Output the (X, Y) coordinate of the center of the cell containing the given text.  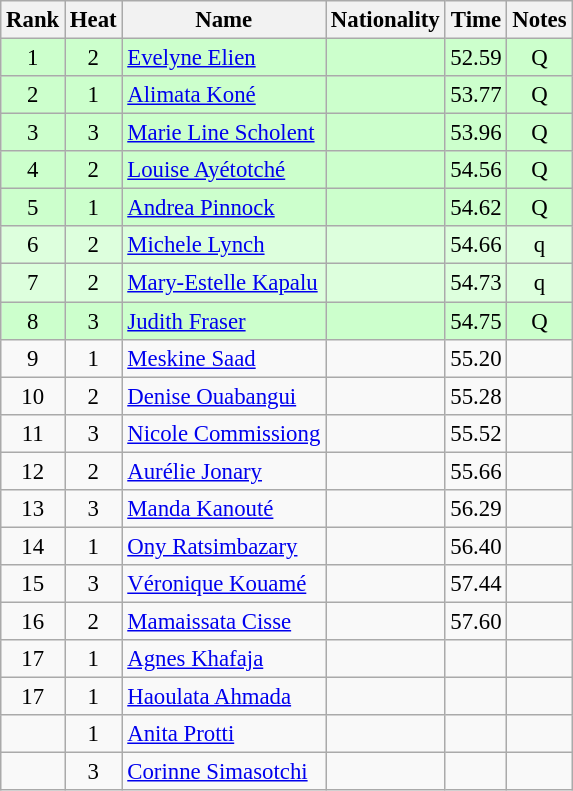
Haoulata Ahmada (224, 697)
Corinne Simasotchi (224, 772)
56.29 (476, 509)
12 (33, 471)
13 (33, 509)
54.56 (476, 170)
Judith Fraser (224, 321)
Meskine Saad (224, 358)
Manda Kanouté (224, 509)
11 (33, 433)
14 (33, 546)
55.20 (476, 358)
9 (33, 358)
57.44 (476, 584)
54.75 (476, 321)
16 (33, 621)
Anita Protti (224, 734)
Denise Ouabangui (224, 396)
7 (33, 283)
Name (224, 20)
Michele Lynch (224, 245)
Nicole Commissiong (224, 433)
53.96 (476, 133)
Rank (33, 20)
54.62 (476, 208)
Agnes Khafaja (224, 659)
54.73 (476, 283)
Alimata Koné (224, 95)
5 (33, 208)
Time (476, 20)
Louise Ayétotché (224, 170)
8 (33, 321)
Ony Ratsimbazary (224, 546)
Mary-Estelle Kapalu (224, 283)
15 (33, 584)
55.28 (476, 396)
Mamaissata Cisse (224, 621)
Andrea Pinnock (224, 208)
10 (33, 396)
Aurélie Jonary (224, 471)
54.66 (476, 245)
Marie Line Scholent (224, 133)
52.59 (476, 58)
55.52 (476, 433)
Heat (94, 20)
53.77 (476, 95)
57.60 (476, 621)
6 (33, 245)
56.40 (476, 546)
Nationality (386, 20)
Evelyne Elien (224, 58)
Véronique Kouamé (224, 584)
Notes (540, 20)
4 (33, 170)
55.66 (476, 471)
